Locate the cell with the specified text and output its [x, y] center coordinate. 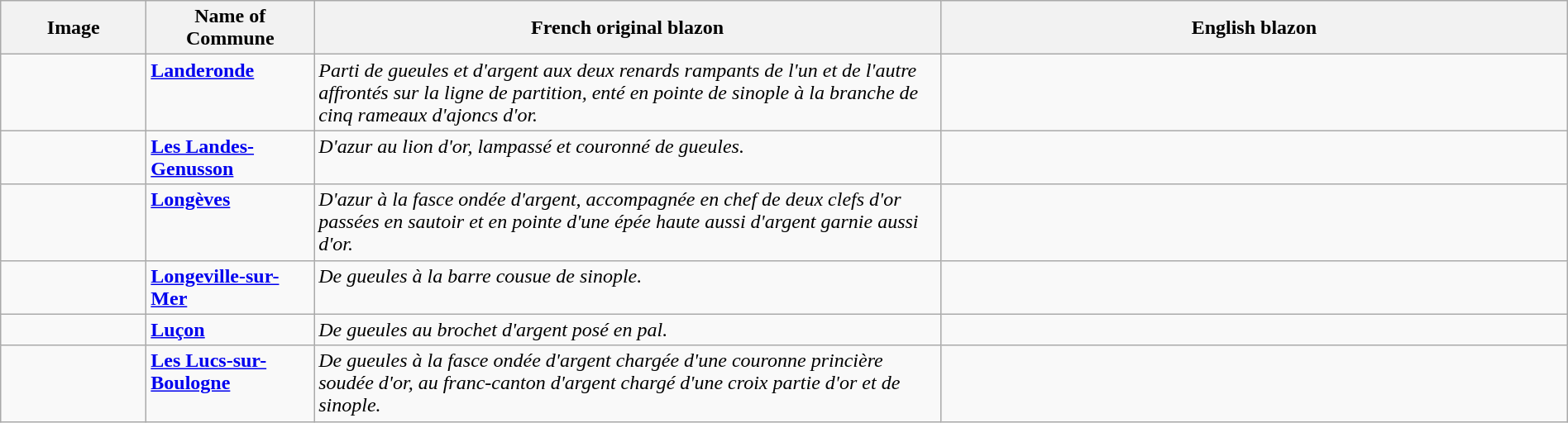
De gueules à la barre cousue de sinople. [628, 288]
Luçon [230, 330]
Image [74, 28]
De gueules au brochet d'argent posé en pal. [628, 330]
Landeronde [230, 93]
Les Lucs-sur-Boulogne [230, 383]
Longeville-sur-Mer [230, 288]
Longèves [230, 222]
English blazon [1254, 28]
Les Landes-Genusson [230, 157]
D'azur au lion d'or, lampassé et couronné de gueules. [628, 157]
French original blazon [628, 28]
Name of Commune [230, 28]
